Pinpoint the cell where the given text exists, returning its (x, y) midpoint coordinate. 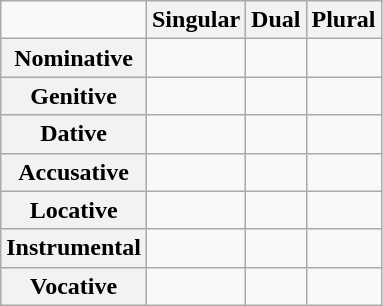
Genitive (74, 96)
Dative (74, 134)
Vocative (74, 286)
Singular (196, 20)
Accusative (74, 172)
Nominative (74, 58)
Dual (276, 20)
Locative (74, 210)
Plural (344, 20)
Instrumental (74, 248)
